Return [x, y] of the center of cell containing provided text 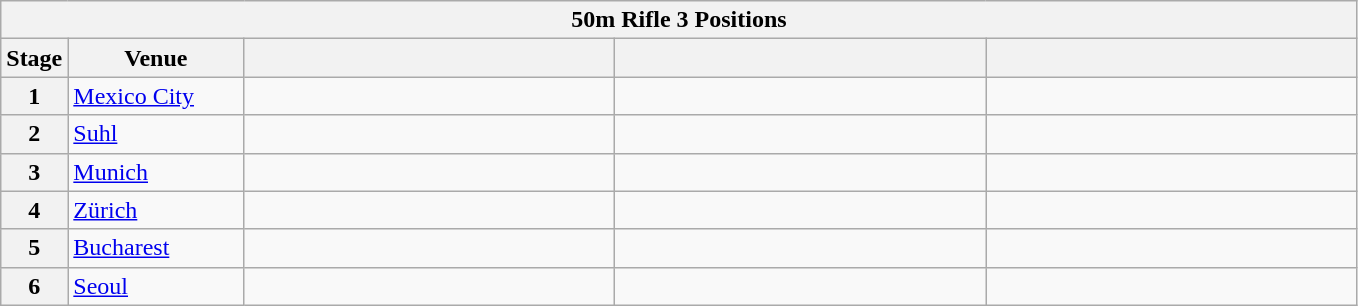
Mexico City [156, 96]
5 [34, 248]
Munich [156, 172]
2 [34, 134]
Bucharest [156, 248]
1 [34, 96]
4 [34, 210]
Seoul [156, 286]
3 [34, 172]
6 [34, 286]
Zürich [156, 210]
Suhl [156, 134]
Venue [156, 58]
Stage [34, 58]
50m Rifle 3 Positions [679, 20]
